For the text-containing cell, return its midpoint in [x, y] coordinate format. 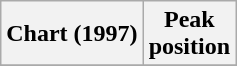
Peakposition [189, 34]
Chart (1997) [72, 34]
